From the cell containing the given text, extract its center point as [x, y] coordinate. 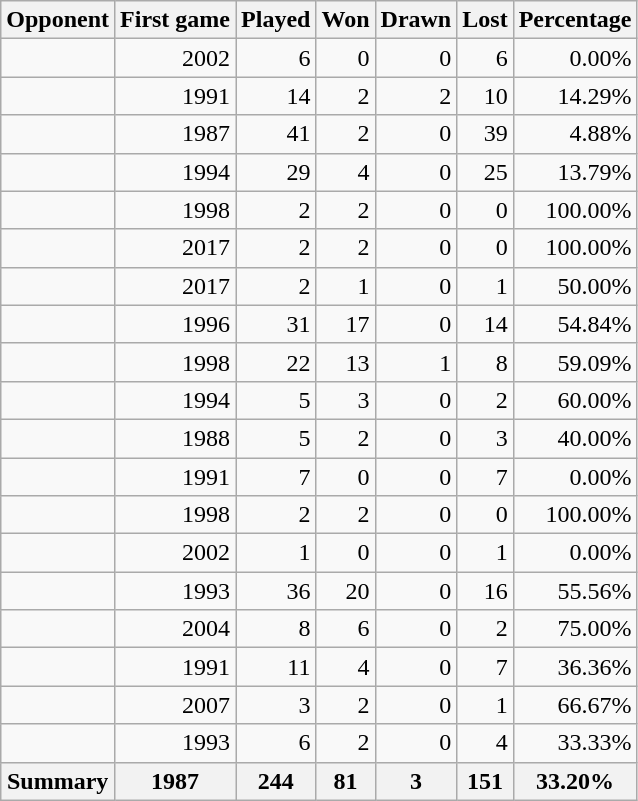
1988 [176, 438]
40.00% [575, 438]
33.33% [575, 743]
2007 [176, 705]
13 [346, 362]
4.88% [575, 134]
75.00% [575, 629]
151 [485, 781]
41 [276, 134]
First game [176, 20]
36 [276, 591]
Percentage [575, 20]
16 [485, 591]
17 [346, 324]
59.09% [575, 362]
2004 [176, 629]
11 [276, 667]
Won [346, 20]
55.56% [575, 591]
39 [485, 134]
25 [485, 172]
33.20% [575, 781]
29 [276, 172]
36.36% [575, 667]
Played [276, 20]
54.84% [575, 324]
Lost [485, 20]
13.79% [575, 172]
81 [346, 781]
20 [346, 591]
22 [276, 362]
Drawn [416, 20]
50.00% [575, 286]
66.67% [575, 705]
14.29% [575, 96]
60.00% [575, 400]
31 [276, 324]
Summary [58, 781]
244 [276, 781]
Opponent [58, 20]
10 [485, 96]
1996 [176, 324]
